Return (x, y) of the center of cell containing provided text 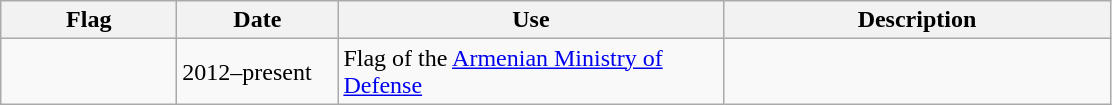
Description (917, 20)
Date (258, 20)
Flag of the Armenian Ministry of Defense (531, 72)
2012–present (258, 72)
Use (531, 20)
Flag (89, 20)
